Determine the (x, y) coordinate at the center of the cell enclosing the given text.  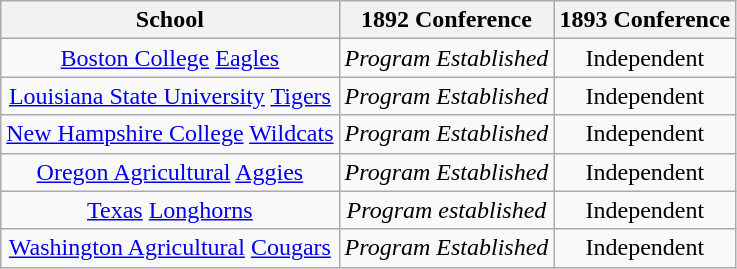
School (170, 20)
Washington Agricultural Cougars (170, 248)
New Hampshire College Wildcats (170, 134)
Program established (446, 210)
Louisiana State University Tigers (170, 96)
Texas Longhorns (170, 210)
Oregon Agricultural Aggies (170, 172)
1893 Conference (645, 20)
Boston College Eagles (170, 58)
1892 Conference (446, 20)
